Capture the cell that displays the provided text and extract its (x, y) central coordinate. 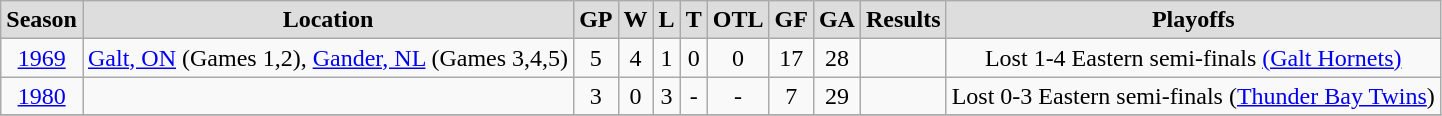
Playoffs (1193, 20)
OTL (738, 20)
29 (836, 96)
Lost 0-3 Eastern semi-finals (Thunder Bay Twins) (1193, 96)
Results (903, 20)
GF (791, 20)
17 (791, 58)
GP (596, 20)
4 (636, 58)
Season (42, 20)
W (636, 20)
Galt, ON (Games 1,2), Gander, NL (Games 3,4,5) (328, 58)
Location (328, 20)
5 (596, 58)
T (694, 20)
7 (791, 96)
1969 (42, 58)
Lost 1-4 Eastern semi-finals (Galt Hornets) (1193, 58)
28 (836, 58)
GA (836, 20)
1 (666, 58)
L (666, 20)
1980 (42, 96)
